Detect which cell encompasses the target text, then output its [X, Y] center coordinate. 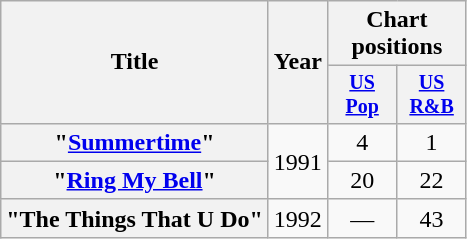
Title [135, 62]
1991 [298, 161]
20 [362, 180]
"Ring My Bell" [135, 180]
22 [432, 180]
— [362, 218]
4 [362, 142]
43 [432, 218]
Chart positions [396, 34]
1 [432, 142]
"Summertime" [135, 142]
USR&B [432, 94]
USPop [362, 94]
"The Things That U Do" [135, 218]
1992 [298, 218]
Year [298, 62]
